Pinpoint the cell where the given text exists, returning its [X, Y] midpoint coordinate. 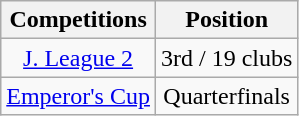
Competitions [78, 20]
3rd / 19 clubs [226, 58]
Emperor's Cup [78, 96]
J. League 2 [78, 58]
Quarterfinals [226, 96]
Position [226, 20]
